Detect which cell encompasses the target text, then output its [x, y] center coordinate. 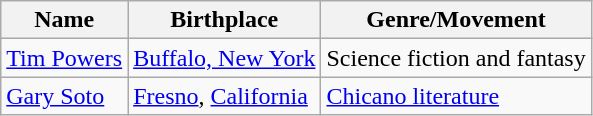
Buffalo, New York [224, 58]
Science fiction and fantasy [456, 58]
Genre/Movement [456, 20]
Tim Powers [64, 58]
Chicano literature [456, 96]
Birthplace [224, 20]
Gary Soto [64, 96]
Name [64, 20]
Fresno, California [224, 96]
